For the text-containing cell, return its midpoint in (X, Y) coordinate format. 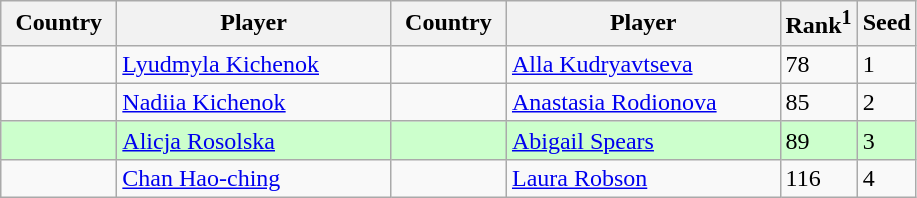
Abigail Spears (643, 140)
89 (818, 140)
Alla Kudryavtseva (643, 64)
2 (886, 102)
Lyudmyla Kichenok (254, 64)
1 (886, 64)
3 (886, 140)
Nadiia Kichenok (254, 102)
78 (818, 64)
116 (818, 178)
Alicja Rosolska (254, 140)
Seed (886, 24)
Chan Hao-ching (254, 178)
Laura Robson (643, 178)
85 (818, 102)
4 (886, 178)
Anastasia Rodionova (643, 102)
Rank1 (818, 24)
